Scan for the cell matching the given text and deliver its (x, y) coordinate at center. 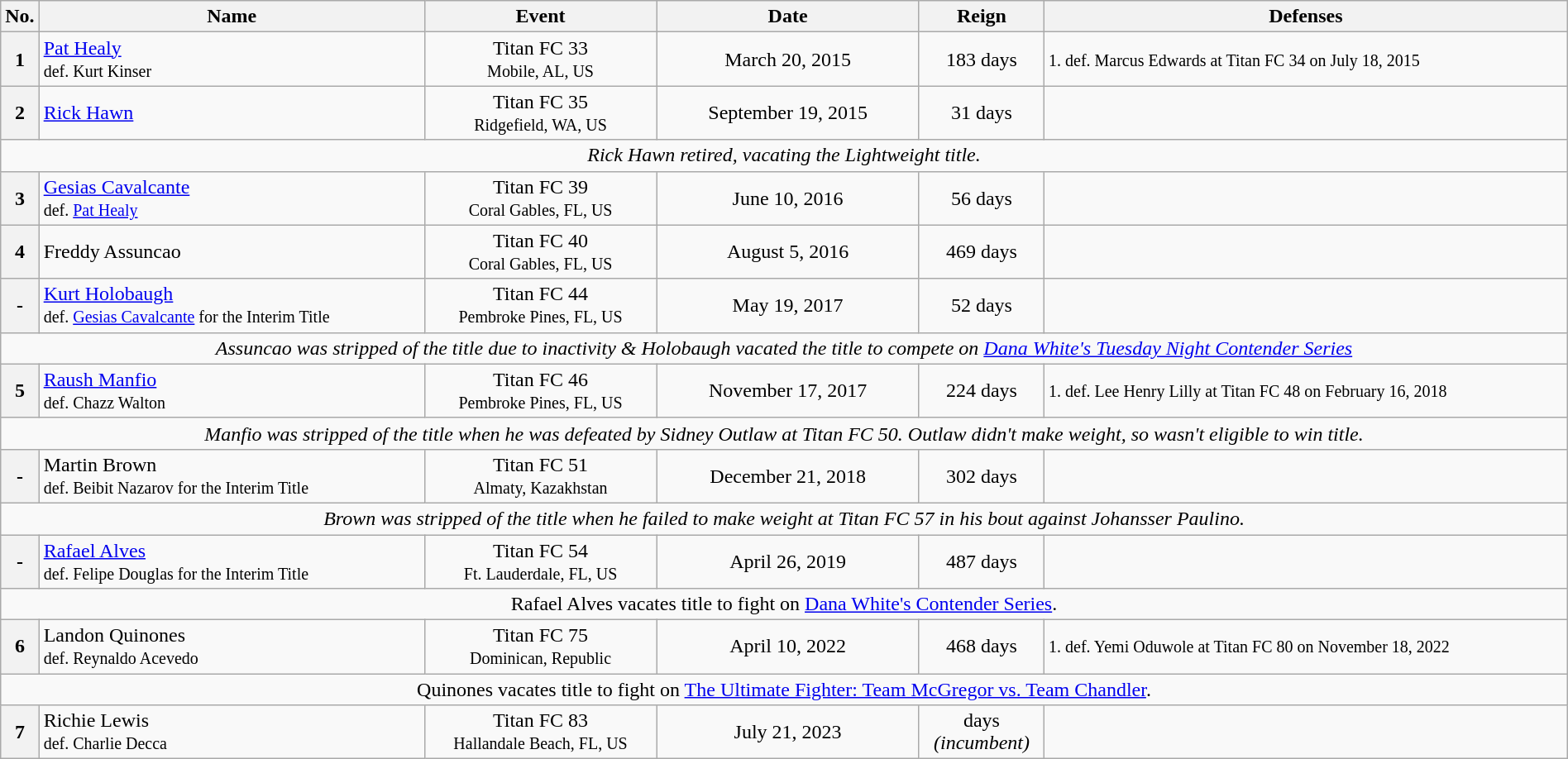
November 17, 2017 (788, 390)
3 (20, 198)
August 5, 2016 (788, 251)
Date (788, 17)
5 (20, 390)
Reign (981, 17)
Titan FC 40 Coral Gables, FL, US (540, 251)
Manfio was stripped of the title when he was defeated by Sidney Outlaw at Titan FC 50. Outlaw didn't make weight, so wasn't eligible to win title. (784, 433)
September 19, 2015 (788, 112)
487 days (981, 561)
302 days (981, 476)
December 21, 2018 (788, 476)
Titan FC 33 Mobile, AL, US (540, 60)
Landon Quinones def. Reynaldo Acevedo (232, 647)
Raush Manfio def. Chazz Walton (232, 390)
224 days (981, 390)
6 (20, 647)
Quinones vacates title to fight on The Ultimate Fighter: Team McGregor vs. Team Chandler. (784, 690)
June 10, 2016 (788, 198)
Titan FC 44 Pembroke Pines, FL, US (540, 306)
31 days (981, 112)
No. (20, 17)
468 days (981, 647)
2 (20, 112)
Titan FC 39 Coral Gables, FL, US (540, 198)
May 19, 2017 (788, 306)
Martin Brown def. Beibit Nazarov for the Interim Title (232, 476)
Titan FC 75 Dominican, Republic (540, 647)
4 (20, 251)
1 (20, 60)
Richie Lewis def. Charlie Decca (232, 733)
Titan FC 54 Ft. Lauderdale, FL, US (540, 561)
Pat Healy def. Kurt Kinser (232, 60)
Rafael Alves def. Felipe Douglas for the Interim Title (232, 561)
Titan FC 51 Almaty, Kazakhstan (540, 476)
Titan FC 35 Ridgefield, WA, US (540, 112)
April 26, 2019 (788, 561)
days(incumbent) (981, 733)
56 days (981, 198)
Rick Hawn retired, vacating the Lightweight title. (784, 155)
Brown was stripped of the title when he failed to make weight at Titan FC 57 in his bout against Johansser Paulino. (784, 518)
183 days (981, 60)
April 10, 2022 (788, 647)
469 days (981, 251)
Titan FC 46 Pembroke Pines, FL, US (540, 390)
1. def. Yemi Oduwole at Titan FC 80 on November 18, 2022 (1305, 647)
Rafael Alves vacates title to fight on Dana White's Contender Series. (784, 604)
Defenses (1305, 17)
Name (232, 17)
Rick Hawn (232, 112)
Titan FC 83 Hallandale Beach, FL, US (540, 733)
7 (20, 733)
Freddy Assuncao (232, 251)
Event (540, 17)
52 days (981, 306)
July 21, 2023 (788, 733)
Gesias Cavalcante def. Pat Healy (232, 198)
Kurt Holobaugh def. Gesias Cavalcante for the Interim Title (232, 306)
1. def. Lee Henry Lilly at Titan FC 48 on February 16, 2018 (1305, 390)
March 20, 2015 (788, 60)
Assuncao was stripped of the title due to inactivity & Holobaugh vacated the title to compete on Dana White's Tuesday Night Contender Series (784, 348)
1. def. Marcus Edwards at Titan FC 34 on July 18, 2015 (1305, 60)
